From the cell containing the given text, extract its center point as (X, Y) coordinate. 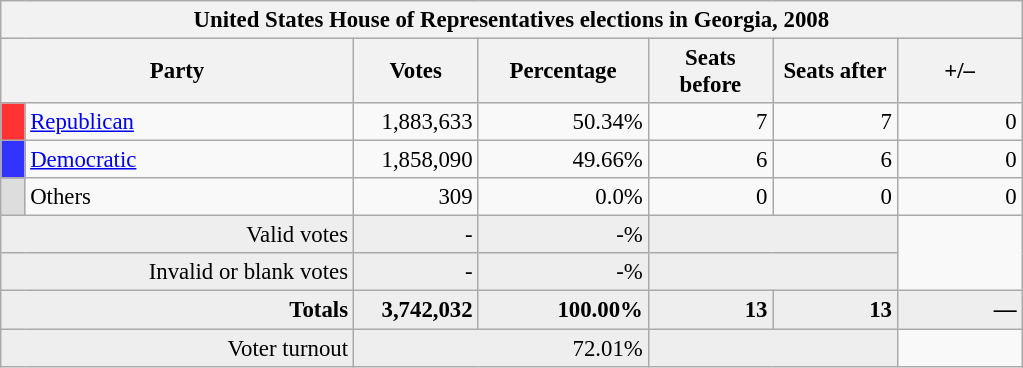
Party (178, 72)
Voter turnout (178, 348)
0.0% (563, 197)
3,742,032 (416, 310)
Totals (178, 310)
Democratic (189, 160)
1,883,633 (416, 122)
Valid votes (178, 235)
Invalid or blank votes (178, 273)
100.00% (563, 310)
Percentage (563, 72)
Republican (189, 122)
Seats after (836, 72)
United States House of Representatives elections in Georgia, 2008 (512, 20)
49.66% (563, 160)
— (960, 310)
72.01% (500, 348)
309 (416, 197)
1,858,090 (416, 160)
Others (189, 197)
50.34% (563, 122)
Seats before (710, 72)
Votes (416, 72)
+/– (960, 72)
